For the text-containing cell, return its midpoint in (X, Y) coordinate format. 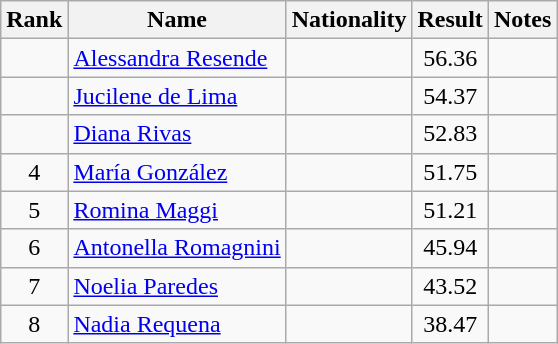
38.47 (450, 324)
Jucilene de Lima (177, 96)
7 (34, 286)
51.75 (450, 172)
Result (450, 20)
4 (34, 172)
8 (34, 324)
Name (177, 20)
María González (177, 172)
Nationality (349, 20)
Diana Rivas (177, 134)
5 (34, 210)
51.21 (450, 210)
56.36 (450, 58)
Alessandra Resende (177, 58)
54.37 (450, 96)
Antonella Romagnini (177, 248)
Nadia Requena (177, 324)
Romina Maggi (177, 210)
45.94 (450, 248)
Rank (34, 20)
6 (34, 248)
43.52 (450, 286)
Noelia Paredes (177, 286)
52.83 (450, 134)
Notes (522, 20)
